Output the (x, y) coordinate of the center of the cell containing the given text.  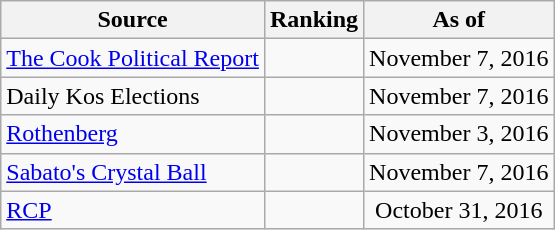
RCP (133, 210)
Daily Kos Elections (133, 96)
Source (133, 20)
Sabato's Crystal Ball (133, 172)
The Cook Political Report (133, 58)
Ranking (314, 20)
October 31, 2016 (459, 210)
November 3, 2016 (459, 134)
Rothenberg (133, 134)
As of (459, 20)
